For the text-containing cell, return its midpoint in (X, Y) coordinate format. 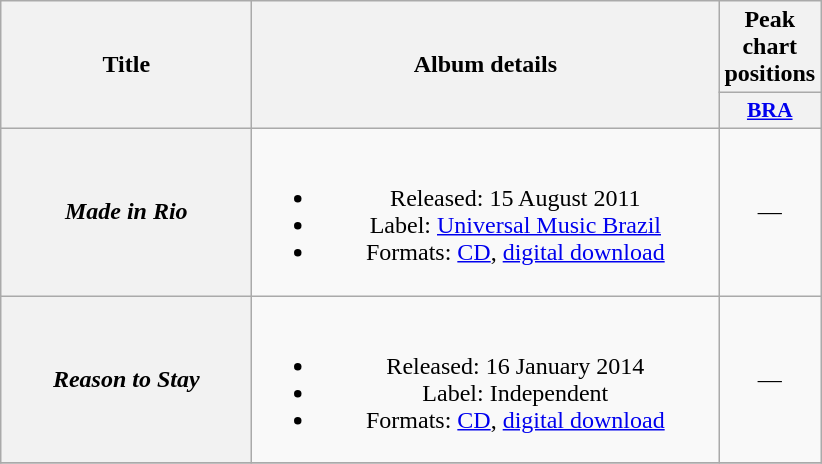
Title (126, 65)
Released: 16 January 2014Label: IndependentFormats: CD, digital download (486, 380)
Peak chart positions (770, 47)
Released: 15 August 2011Label: Universal Music BrazilFormats: CD, digital download (486, 212)
Album details (486, 65)
Made in Rio (126, 212)
BRA (770, 111)
Reason to Stay (126, 380)
